For the text-containing cell, return its midpoint in (X, Y) coordinate format. 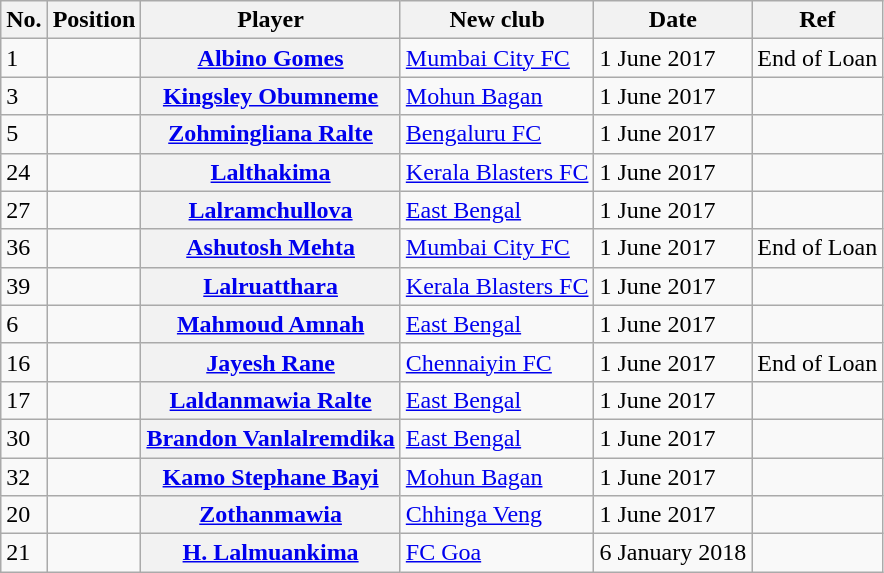
Date (673, 20)
FC Goa (497, 553)
3 (24, 96)
17 (24, 400)
30 (24, 438)
Laldanmawia Ralte (270, 400)
Jayesh Rane (270, 362)
No. (24, 20)
Brandon Vanlalremdika (270, 438)
16 (24, 362)
32 (24, 477)
Player (270, 20)
Ashutosh Mehta (270, 248)
20 (24, 515)
Zothanmawia (270, 515)
H. Lalmuankima (270, 553)
Zohmingliana Ralte (270, 134)
24 (24, 172)
Position (94, 20)
Lalruatthara (270, 286)
Ref (818, 20)
Albino Gomes (270, 58)
Chhinga Veng (497, 515)
1 (24, 58)
21 (24, 553)
Kamo Stephane Bayi (270, 477)
39 (24, 286)
5 (24, 134)
Lalthakima (270, 172)
New club (497, 20)
Chennaiyin FC (497, 362)
36 (24, 248)
Mahmoud Amnah (270, 324)
27 (24, 210)
6 (24, 324)
6 January 2018 (673, 553)
Bengaluru FC (497, 134)
Lalramchullova (270, 210)
Kingsley Obumneme (270, 96)
